Scan for the cell matching the given text and deliver its [x, y] coordinate at center. 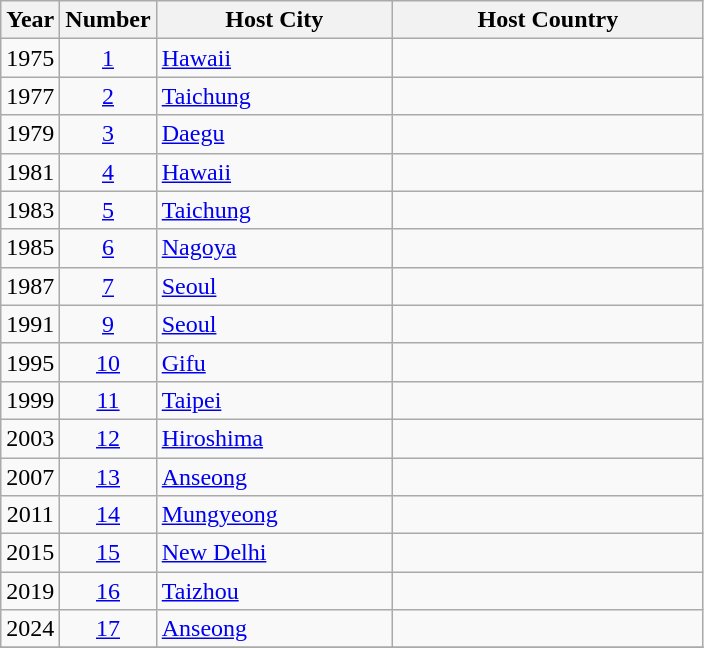
2015 [30, 553]
12 [108, 438]
Gifu [274, 362]
Taizhou [274, 591]
9 [108, 324]
1999 [30, 400]
6 [108, 248]
11 [108, 400]
13 [108, 477]
1995 [30, 362]
16 [108, 591]
Host Country [548, 20]
1979 [30, 134]
Nagoya [274, 248]
5 [108, 210]
1985 [30, 248]
14 [108, 515]
15 [108, 553]
1987 [30, 286]
New Delhi [274, 553]
3 [108, 134]
2024 [30, 629]
2011 [30, 515]
Mungyeong [274, 515]
Hiroshima [274, 438]
7 [108, 286]
Year [30, 20]
1977 [30, 96]
2003 [30, 438]
2 [108, 96]
2019 [30, 591]
1981 [30, 172]
17 [108, 629]
1 [108, 58]
Daegu [274, 134]
2007 [30, 477]
10 [108, 362]
1983 [30, 210]
4 [108, 172]
Taipei [274, 400]
1991 [30, 324]
1975 [30, 58]
Number [108, 20]
Host City [274, 20]
